Detect which cell encompasses the target text, then output its (x, y) center coordinate. 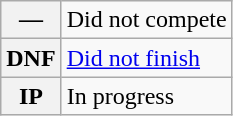
Did not finish (146, 58)
In progress (146, 96)
— (31, 20)
Did not compete (146, 20)
DNF (31, 58)
IP (31, 96)
